Identify which cell holds the provided text, then report its (X, Y) central coordinate. 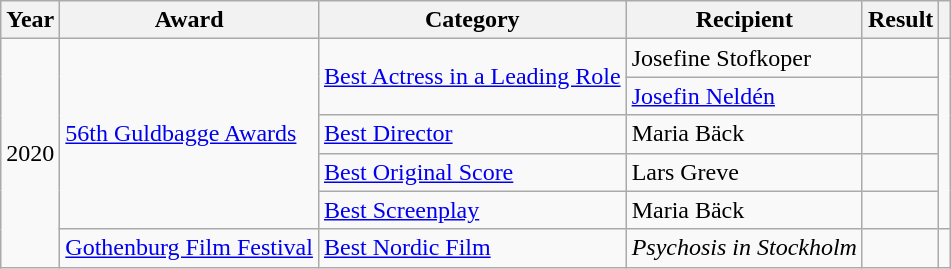
Psychosis in Stockholm (744, 248)
Best Director (472, 134)
Best Nordic Film (472, 248)
Result (900, 20)
Best Original Score (472, 172)
Award (190, 20)
Best Actress in a Leading Role (472, 77)
Best Screenplay (472, 210)
Gothenburg Film Festival (190, 248)
Recipient (744, 20)
Year (30, 20)
56th Guldbagge Awards (190, 134)
Category (472, 20)
Josefin Neldén (744, 96)
Lars Greve (744, 172)
2020 (30, 153)
Josefine Stofkoper (744, 58)
